Output the (X, Y) coordinate of the center of the cell containing the given text.  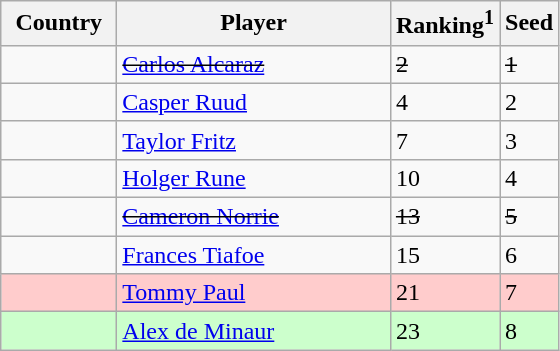
5 (530, 217)
Tommy Paul (254, 293)
10 (444, 178)
Casper Ruud (254, 102)
15 (444, 255)
Taylor Fritz (254, 140)
3 (530, 140)
Carlos Alcaraz (254, 64)
Holger Rune (254, 178)
Cameron Norrie (254, 217)
13 (444, 217)
Alex de Minaur (254, 331)
Player (254, 24)
Country (59, 24)
23 (444, 331)
8 (530, 331)
Ranking1 (444, 24)
21 (444, 293)
Frances Tiafoe (254, 255)
1 (530, 64)
6 (530, 255)
Seed (530, 24)
